Capture the cell that displays the provided text and extract its [x, y] central coordinate. 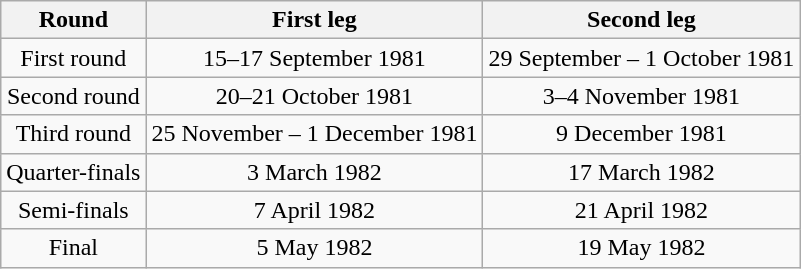
Semi-finals [74, 210]
21 April 1982 [642, 210]
29 September – 1 October 1981 [642, 58]
Quarter-finals [74, 172]
Third round [74, 134]
25 November – 1 December 1981 [314, 134]
Final [74, 248]
19 May 1982 [642, 248]
Second leg [642, 20]
Second round [74, 96]
5 May 1982 [314, 248]
15–17 September 1981 [314, 58]
Round [74, 20]
First round [74, 58]
20–21 October 1981 [314, 96]
First leg [314, 20]
7 April 1982 [314, 210]
3 March 1982 [314, 172]
9 December 1981 [642, 134]
3–4 November 1981 [642, 96]
17 March 1982 [642, 172]
